Return the [X, Y] coordinate for the center point of the cell that contains the specified text.  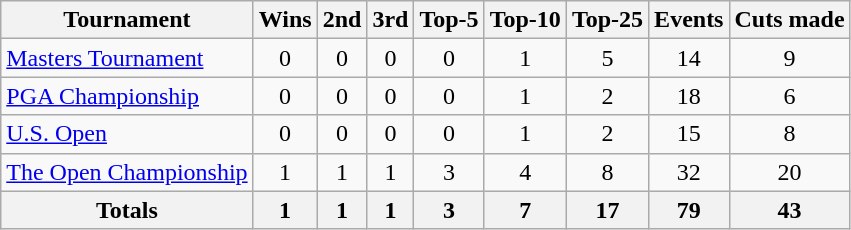
6 [790, 96]
Wins [285, 20]
Top-10 [525, 20]
17 [607, 210]
14 [689, 58]
2nd [342, 20]
18 [689, 96]
43 [790, 210]
Totals [127, 210]
Top-25 [607, 20]
32 [689, 172]
PGA Championship [127, 96]
Events [689, 20]
7 [525, 210]
Cuts made [790, 20]
Top-5 [449, 20]
U.S. Open [127, 134]
9 [790, 58]
Masters Tournament [127, 58]
3rd [390, 20]
Tournament [127, 20]
15 [689, 134]
4 [525, 172]
5 [607, 58]
20 [790, 172]
The Open Championship [127, 172]
79 [689, 210]
